Output the (x, y) coordinate of the center of the cell containing the given text.  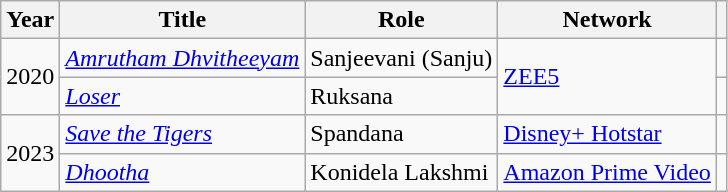
Role (402, 20)
Amazon Prime Video (607, 172)
ZEE5 (607, 77)
Dhootha (182, 172)
Konidela Lakshmi (402, 172)
2020 (30, 77)
Amrutham Dhvitheeyam (182, 58)
Year (30, 20)
Network (607, 20)
2023 (30, 153)
Sanjeevani (Sanju) (402, 58)
Ruksana (402, 96)
Loser (182, 96)
Title (182, 20)
Spandana (402, 134)
Disney+ Hotstar (607, 134)
Save the Tigers (182, 134)
